Output the [X, Y] coordinate of the center of the cell containing the given text.  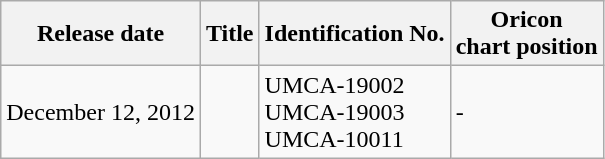
Identification No. [354, 34]
UMCA-19002UMCA-19003UMCA-10011 [354, 112]
December 12, 2012 [101, 112]
Oricon chart position [526, 34]
- [526, 112]
Title [230, 34]
Release date [101, 34]
